Return the [X, Y] coordinate for the center point of the cell that contains the specified text.  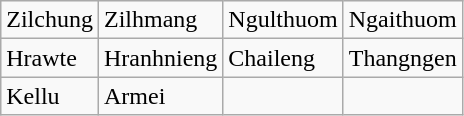
Hrawte [50, 58]
Chaileng [283, 58]
Hranhnieng [160, 58]
Zilhmang [160, 20]
Armei [160, 96]
Zilchung [50, 20]
Thangngen [402, 58]
Ngaithuom [402, 20]
Ngulthuom [283, 20]
Kellu [50, 96]
